Scan for the cell matching the given text and deliver its (x, y) coordinate at center. 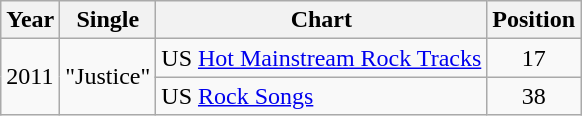
US Rock Songs (322, 96)
Chart (322, 20)
Single (108, 20)
2011 (30, 77)
Year (30, 20)
17 (534, 58)
38 (534, 96)
US Hot Mainstream Rock Tracks (322, 58)
Position (534, 20)
"Justice" (108, 77)
